Provide the [X, Y] coordinate of the cell's center where the given text is located.  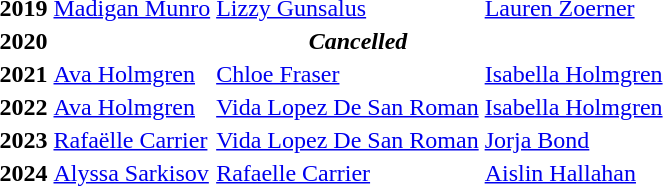
Rafaëlle Carrier [132, 140]
Chloe Fraser [348, 74]
